Find where the given text appears and provide that cell's center as (x, y) coordinate. 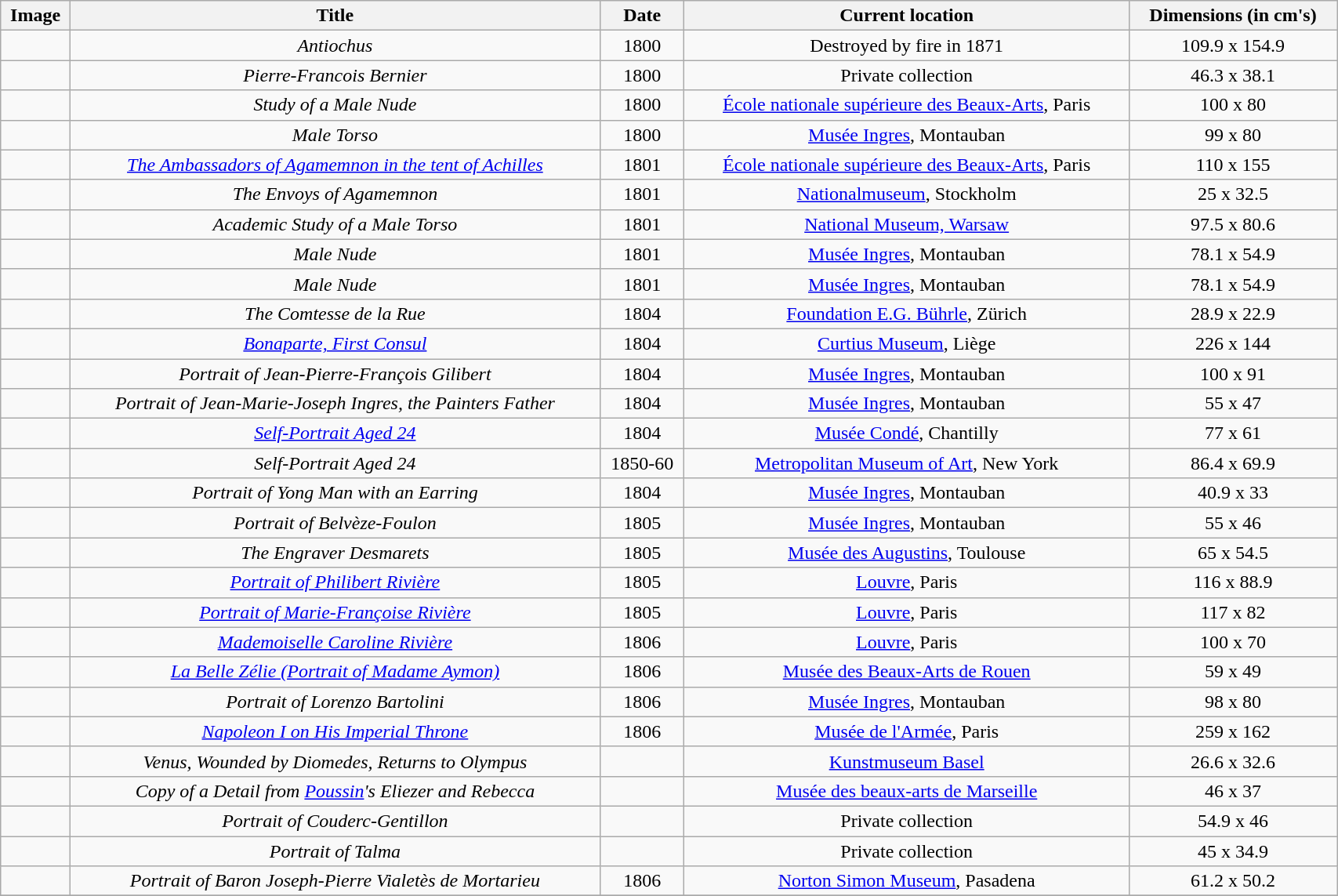
The Engraver Desmarets (335, 553)
110 x 155 (1232, 165)
97.5 x 80.6 (1232, 224)
Portrait of Jean-Pierre-François Gilibert (335, 374)
1850-60 (642, 463)
Image (36, 16)
Portrait of Yong Man with an Earring (335, 493)
54.9 x 46 (1232, 821)
25 x 32.5 (1232, 194)
59 x 49 (1232, 672)
99 x 80 (1232, 135)
The Envoys of Agamemnon (335, 194)
100 x 80 (1232, 105)
Academic Study of a Male Torso (335, 224)
100 x 91 (1232, 374)
109.9 x 154.9 (1232, 45)
100 x 70 (1232, 642)
Portrait of Philibert Rivière (335, 582)
28.9 x 22.9 (1232, 314)
Musée des Augustins, Toulouse (906, 553)
The Comtesse de la Rue (335, 314)
Portrait of Talma (335, 851)
Nationalmuseum, Stockholm (906, 194)
40.9 x 33 (1232, 493)
Male Torso (335, 135)
65 x 54.5 (1232, 553)
Portrait of Lorenzo Bartolini (335, 702)
Destroyed by fire in 1871 (906, 45)
Dimensions (in cm's) (1232, 16)
Venus, Wounded by Diomedes, Returns to Olympus (335, 761)
Foundation E.G. Bührle, Zürich (906, 314)
Portrait of Belvèze-Foulon (335, 523)
Metropolitan Museum of Art, New York (906, 463)
Musée de l'Armée, Paris (906, 731)
55 x 47 (1232, 404)
Date (642, 16)
Pierre-Francois Bernier (335, 75)
226 x 144 (1232, 343)
Portrait of Baron Joseph-Pierre Vialetès de Mortarieu (335, 881)
Musée des Beaux-Arts de Rouen (906, 672)
Copy of a Detail from Poussin's Eliezer and Rebecca (335, 791)
The Ambassadors of Agamemnon in the tent of Achilles (335, 165)
86.4 x 69.9 (1232, 463)
116 x 88.9 (1232, 582)
La Belle Zélie (Portrait of Madame Aymon) (335, 672)
Antiochus (335, 45)
Musée Condé, Chantilly (906, 433)
Kunstmuseum Basel (906, 761)
Portrait of Couderc-Gentillon (335, 821)
Study of a Male Nude (335, 105)
Norton Simon Museum, Pasadena (906, 881)
Title (335, 16)
98 x 80 (1232, 702)
26.6 x 32.6 (1232, 761)
Current location (906, 16)
46.3 x 38.1 (1232, 75)
117 x 82 (1232, 612)
77 x 61 (1232, 433)
Bonaparte, First Consul (335, 343)
Mademoiselle Caroline Rivière (335, 642)
46 x 37 (1232, 791)
55 x 46 (1232, 523)
61.2 x 50.2 (1232, 881)
Portrait of Marie-Françoise Rivière (335, 612)
Napoleon I on His Imperial Throne (335, 731)
259 x 162 (1232, 731)
Musée des beaux-arts de Marseille (906, 791)
Curtius Museum, Liège (906, 343)
45 x 34.9 (1232, 851)
Portrait of Jean-Marie-Joseph Ingres, the Painters Father (335, 404)
National Museum, Warsaw (906, 224)
